Scan for the cell matching the given text and deliver its (X, Y) coordinate at center. 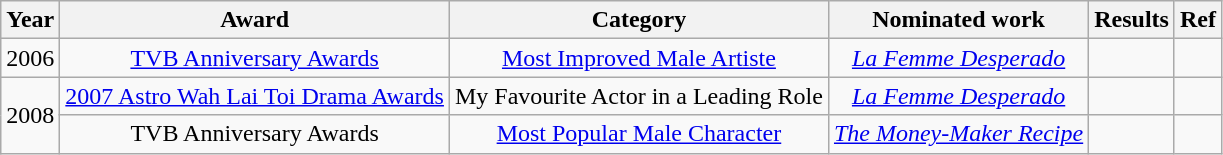
2007 Astro Wah Lai Toi Drama Awards (255, 96)
2008 (30, 115)
My Favourite Actor in a Leading Role (638, 96)
2006 (30, 58)
Award (255, 20)
Results (1132, 20)
Nominated work (958, 20)
Most Popular Male Character (638, 134)
Year (30, 20)
The Money-Maker Recipe (958, 134)
Category (638, 20)
Ref (1198, 20)
Most Improved Male Artiste (638, 58)
